Detect which cell encompasses the target text, then output its [X, Y] center coordinate. 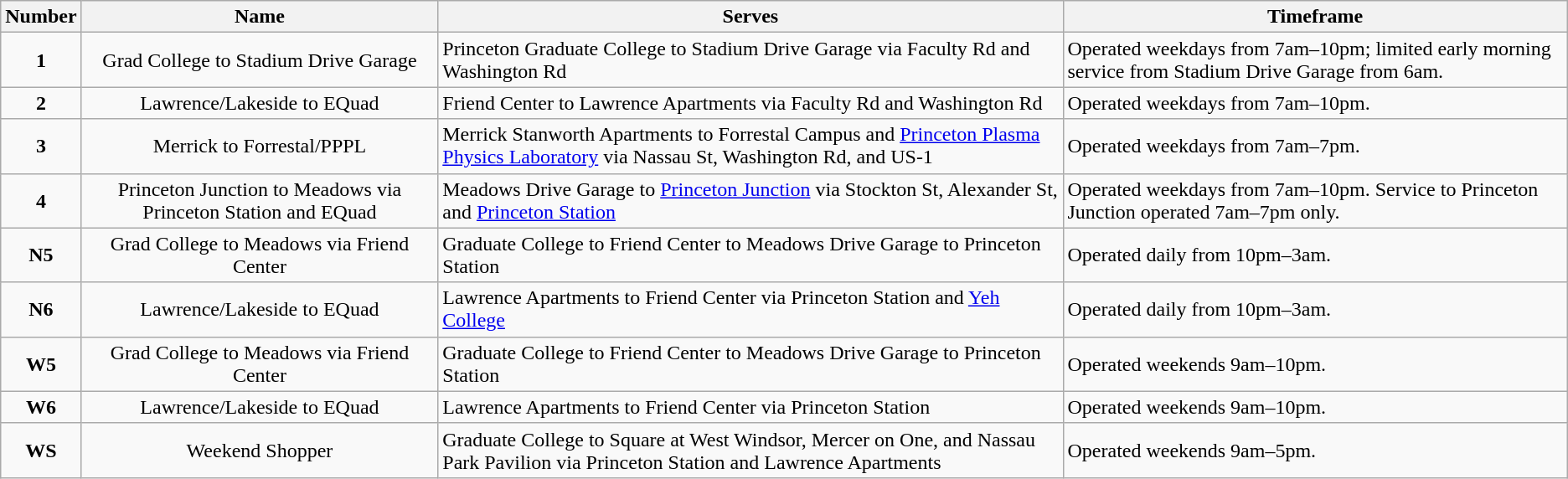
Princeton Graduate College to Stadium Drive Garage via Faculty Rd and Washington Rd [750, 60]
3 [41, 146]
Grad College to Stadium Drive Garage [260, 60]
Merrick to Forrestal/PPPL [260, 146]
Number [41, 17]
Serves [750, 17]
Weekend Shopper [260, 451]
Operated weekdays from 7am–10pm; limited early morning service from Stadium Drive Garage from 6am. [1315, 60]
Operated weekdays from 7am–10pm. Service to Princeton Junction operated 7am–7pm only. [1315, 201]
2 [41, 103]
N6 [41, 310]
N5 [41, 255]
Operated weekends 9am–5pm. [1315, 451]
Princeton Junction to Meadows via Princeton Station and EQuad [260, 201]
Merrick Stanworth Apartments to Forrestal Campus and Princeton Plasma Physics Laboratory via Nassau St, Washington Rd, and US-1 [750, 146]
W5 [41, 363]
Operated weekdays from 7am–10pm. [1315, 103]
W6 [41, 407]
Lawrence Apartments to Friend Center via Princeton Station [750, 407]
WS [41, 451]
1 [41, 60]
Lawrence Apartments to Friend Center via Princeton Station and Yeh College [750, 310]
Operated weekdays from 7am–7pm. [1315, 146]
Graduate College to Square at West Windsor, Mercer on One, and Nassau Park Pavilion via Princeton Station and Lawrence Apartments [750, 451]
Timeframe [1315, 17]
Friend Center to Lawrence Apartments via Faculty Rd and Washington Rd [750, 103]
Meadows Drive Garage to Princeton Junction via Stockton St, Alexander St, and Princeton Station [750, 201]
Name [260, 17]
4 [41, 201]
